Locate the cell with the specified text and output its [x, y] center coordinate. 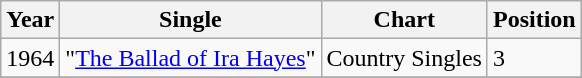
Position [534, 20]
Single [190, 20]
"The Ballad of Ira Hayes" [190, 58]
1964 [30, 58]
Year [30, 20]
3 [534, 58]
Chart [404, 20]
Country Singles [404, 58]
